Return the (x, y) coordinate for the center point of the cell that contains the specified text.  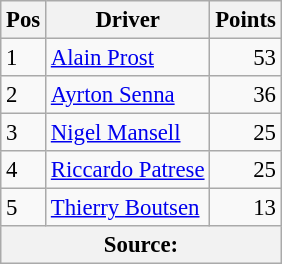
Driver (128, 20)
13 (246, 208)
Thierry Boutsen (128, 208)
5 (24, 208)
53 (246, 58)
Points (246, 20)
Source: (141, 245)
Ayrton Senna (128, 95)
1 (24, 58)
2 (24, 95)
4 (24, 170)
Alain Prost (128, 58)
3 (24, 133)
36 (246, 95)
Nigel Mansell (128, 133)
Riccardo Patrese (128, 170)
Pos (24, 20)
